From the cell containing the given text, extract its center point as (x, y) coordinate. 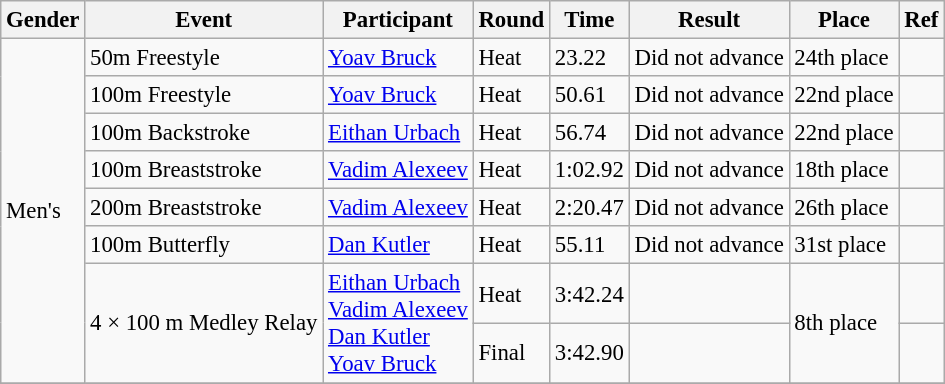
Place (844, 20)
Gender (43, 20)
100m Butterfly (204, 245)
Final (511, 352)
23.22 (590, 58)
24th place (844, 58)
100m Backstroke (204, 133)
26th place (844, 208)
8th place (844, 324)
2:20.47 (590, 208)
Eithan UrbachVadim AlexeevDan KutlerYoav Bruck (398, 324)
1:02.92 (590, 170)
100m Breaststroke (204, 170)
Dan Kutler (398, 245)
56.74 (590, 133)
Men's (43, 211)
50.61 (590, 95)
18th place (844, 170)
200m Breaststroke (204, 208)
100m Freestyle (204, 95)
Eithan Urbach (398, 133)
50m Freestyle (204, 58)
Time (590, 20)
Event (204, 20)
55.11 (590, 245)
Ref (922, 20)
31st place (844, 245)
Round (511, 20)
3:42.24 (590, 294)
3:42.90 (590, 352)
Result (709, 20)
Participant (398, 20)
4 × 100 m Medley Relay (204, 324)
